Detect which cell encompasses the target text, then output its [x, y] center coordinate. 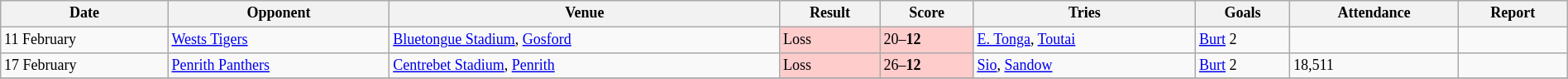
Goals [1243, 13]
11 February [84, 40]
Date [84, 13]
Wests Tigers [279, 40]
Opponent [279, 13]
Centrebet Stadium, Penrith [585, 65]
20–12 [926, 40]
26–12 [926, 65]
Report [1513, 13]
Bluetongue Stadium, Gosford [585, 40]
18,511 [1374, 65]
Sio, Sandow [1084, 65]
Attendance [1374, 13]
Penrith Panthers [279, 65]
Result [830, 13]
Venue [585, 13]
E. Tonga, Toutai [1084, 40]
Score [926, 13]
17 February [84, 65]
Tries [1084, 13]
